Return [x, y] of the center of cell containing provided text 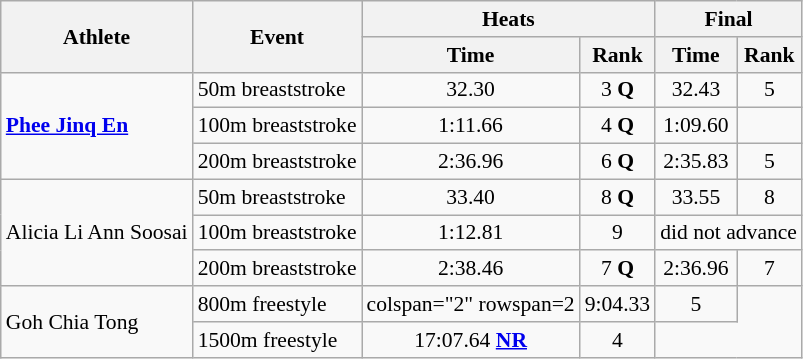
Goh Chia Tong [97, 322]
Event [278, 36]
1:12.81 [471, 233]
did not advance [728, 233]
colspan="2" rowspan=2 [471, 304]
32.43 [696, 90]
7 Q [618, 269]
32.30 [471, 90]
33.40 [471, 197]
Heats [509, 19]
33.55 [696, 197]
7 [770, 269]
6 Q [618, 162]
9:04.33 [618, 304]
800m freestyle [278, 304]
1:11.66 [471, 126]
Alicia Li Ann Soosai [97, 232]
2:38.46 [471, 269]
8 [770, 197]
1500m freestyle [278, 340]
Final [728, 19]
9 [618, 233]
8 Q [618, 197]
17:07.64 NR [471, 340]
4 [618, 340]
3 Q [618, 90]
2:35.83 [696, 162]
4 Q [618, 126]
1:09.60 [696, 126]
Athlete [97, 36]
Phee Jinq En [97, 126]
